For the text-containing cell, return its midpoint in (x, y) coordinate format. 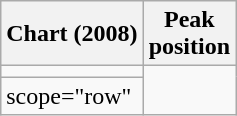
scope="row" (72, 96)
Chart (2008) (72, 34)
Peakposition (189, 34)
